Identify which cell holds the provided text, then report its (X, Y) central coordinate. 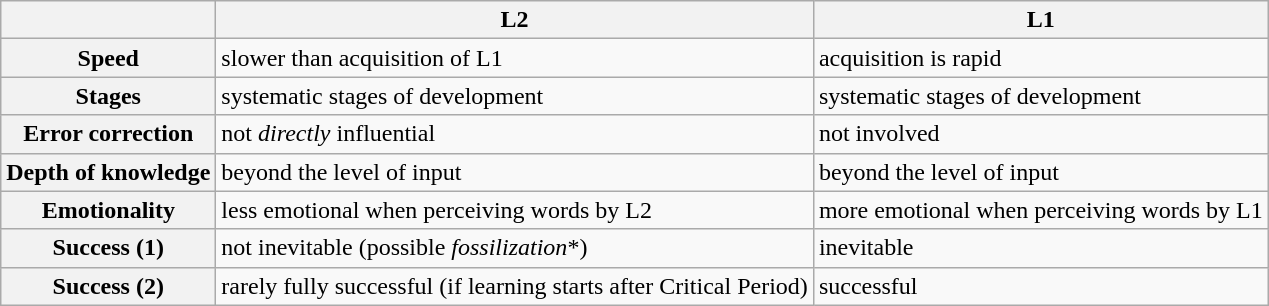
slower than acquisition of L1 (515, 58)
L1 (1040, 20)
L2 (515, 20)
Success (2) (108, 286)
more emotional when perceiving words by L1 (1040, 210)
Success (1) (108, 248)
not involved (1040, 134)
successful (1040, 286)
less emotional when perceiving words by L2 (515, 210)
Stages (108, 96)
Emotionality (108, 210)
Depth of knowledge (108, 172)
not inevitable (possible fossilization*) (515, 248)
acquisition is rapid (1040, 58)
not directly influential (515, 134)
inevitable (1040, 248)
Speed (108, 58)
rarely fully successful (if learning starts after Critical Period) (515, 286)
Error correction (108, 134)
